Return the (X, Y) coordinate for the center point of the cell that contains the specified text.  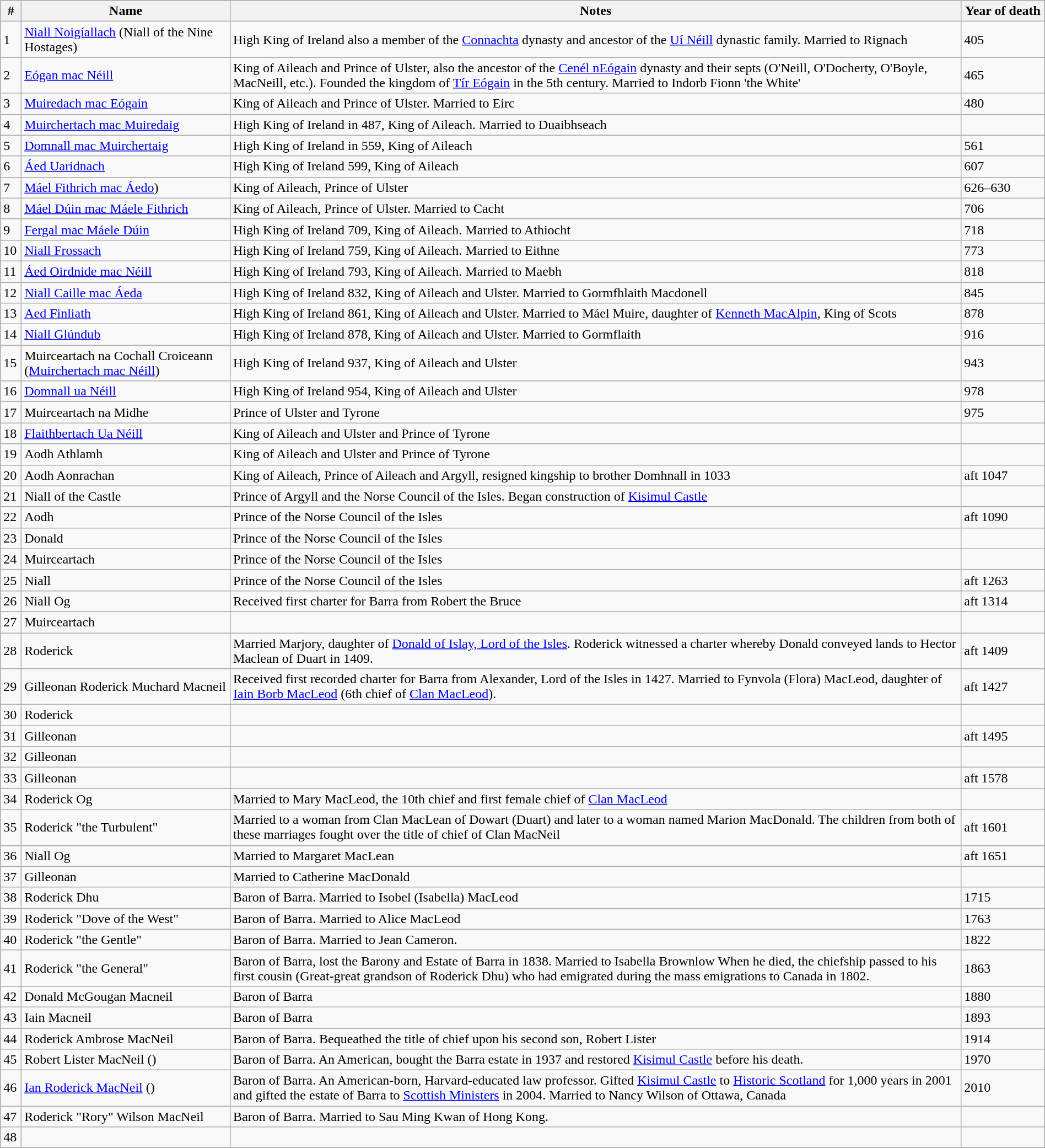
Roderick Ambrose MacNeil (126, 1038)
31 (11, 736)
Muirchertach mac Muiredaig (126, 125)
Name (126, 11)
High King of Ireland 599, King of Aileach (596, 167)
1715 (1003, 898)
17 (11, 412)
405 (1003, 40)
Married to Catherine MacDonald (596, 877)
Robert Lister MacNeil () (126, 1060)
3 (11, 104)
High King of Ireland 878, King of Aileach and Ulster. Married to Gormflaith (596, 335)
High King of Ireland in 487, King of Aileach. Married to Duaibhseach (596, 125)
Muirceartach na Cochall Croiceann (Muirchertach mac Néill) (126, 363)
38 (11, 898)
30 (11, 715)
Muirceartach na Midhe (126, 412)
High King of Ireland 937, King of Aileach and Ulster (596, 363)
845 (1003, 293)
15 (11, 363)
Baron of Barra. Married to Jean Cameron. (596, 940)
706 (1003, 208)
48 (11, 1138)
11 (11, 271)
8 (11, 208)
Year of death (1003, 11)
Married to Margaret MacLean (596, 856)
High King of Ireland 861, King of Aileach and Ulster. Married to Máel Muire, daughter of Kenneth MacAlpin, King of Scots (596, 314)
32 (11, 757)
818 (1003, 271)
1863 (1003, 968)
27 (11, 622)
626–630 (1003, 187)
44 (11, 1038)
King of Aileach, Prince of Ulster (596, 187)
# (11, 11)
2010 (1003, 1088)
aft 1263 (1003, 580)
24 (11, 559)
916 (1003, 335)
10 (11, 250)
22 (11, 517)
26 (11, 601)
39 (11, 919)
Niall Noigíallach (Niall of the Nine Hostages) (126, 40)
7 (11, 187)
Áed Uaridnach (126, 167)
19 (11, 454)
Iain Macneil (126, 1017)
Máel Dúin mac Máele Fithrich (126, 208)
4 (11, 125)
1 (11, 40)
42 (11, 996)
Máel Fithrich mac Áedo) (126, 187)
aft 1090 (1003, 517)
12 (11, 293)
Baron of Barra. Married to Isobel (Isabella) MacLeod (596, 898)
2 (11, 75)
878 (1003, 314)
1822 (1003, 940)
Donald (126, 538)
Notes (596, 11)
aft 1314 (1003, 601)
Baron of Barra. Married to Alice MacLeod (596, 919)
King of Aileach, Prince of Aileach and Argyll, resigned kingship to brother Domhnall in 1033 (596, 475)
Niall Frossach (126, 250)
Aodh Athlamh (126, 454)
46 (11, 1088)
Roderick "the Gentle" (126, 940)
Roderick "Dove of the West" (126, 919)
40 (11, 940)
Received first charter for Barra from Robert the Bruce (596, 601)
High King of Ireland 793, King of Aileach. Married to Maebh (596, 271)
Roderick "the General" (126, 968)
Baron of Barra. Married to Sau Ming Kwan of Hong Kong. (596, 1117)
18 (11, 433)
1914 (1003, 1038)
Domnall mac Muirchertaig (126, 146)
Married to Mary MacLeod, the 10th chief and first female chief of Clan MacLeod (596, 799)
Aodh Aonrachan (126, 475)
1763 (1003, 919)
6 (11, 167)
21 (11, 496)
Gilleonan Roderick Muchard Macneil (126, 687)
480 (1003, 104)
aft 1047 (1003, 475)
5 (11, 146)
975 (1003, 412)
43 (11, 1017)
1970 (1003, 1060)
High King of Ireland in 559, King of Aileach (596, 146)
Muiredach mac Eógain (126, 104)
Roderick Dhu (126, 898)
9 (11, 229)
34 (11, 799)
Roderick "Rory" Wilson MacNeil (126, 1117)
Ian Roderick MacNeil () (126, 1088)
Donald McGougan Macneil (126, 996)
41 (11, 968)
aft 1651 (1003, 856)
aft 1495 (1003, 736)
Aodh (126, 517)
36 (11, 856)
20 (11, 475)
Prince of Argyll and the Norse Council of the Isles. Began construction of Kisimul Castle (596, 496)
13 (11, 314)
Baron of Barra. An American, bought the Barra estate in 1937 and restored Kisimul Castle before his death. (596, 1060)
47 (11, 1117)
aft 1427 (1003, 687)
Flaithbertach Ua Néill (126, 433)
Prince of Ulster and Tyrone (596, 412)
14 (11, 335)
Niall Caille mac Áeda (126, 293)
Niall of the Castle (126, 496)
1893 (1003, 1017)
Niall Glúndub (126, 335)
High King of Ireland 759, King of Aileach. Married to Eithne (596, 250)
High King of Ireland 832, King of Aileach and Ulster. Married to Gormfhlaith Macdonell (596, 293)
773 (1003, 250)
aft 1578 (1003, 778)
King of Aileach and Prince of Ulster. Married to Eirc (596, 104)
Domnall ua Néill (126, 391)
Aed Finliath (126, 314)
aft 1601 (1003, 827)
Niall (126, 580)
978 (1003, 391)
aft 1409 (1003, 651)
Roderick "the Turbulent" (126, 827)
Fergal mac Máele Dúin (126, 229)
1880 (1003, 996)
High King of Ireland 954, King of Aileach and Ulster (596, 391)
45 (11, 1060)
29 (11, 687)
16 (11, 391)
23 (11, 538)
Eógan mac Néill (126, 75)
607 (1003, 167)
High King of Ireland 709, King of Aileach. Married to Athiocht (596, 229)
37 (11, 877)
561 (1003, 146)
Roderick Og (126, 799)
718 (1003, 229)
High King of Ireland also a member of the Connachta dynasty and ancestor of the Uí Néill dynastic family. Married to Rignach (596, 40)
943 (1003, 363)
Áed Oirdnide mac Néill (126, 271)
King of Aileach, Prince of Ulster. Married to Cacht (596, 208)
25 (11, 580)
Baron of Barra. Bequeathed the title of chief upon his second son, Robert Lister (596, 1038)
28 (11, 651)
465 (1003, 75)
35 (11, 827)
33 (11, 778)
